Provide the (X, Y) coordinate of the cell's center where the given text is located.  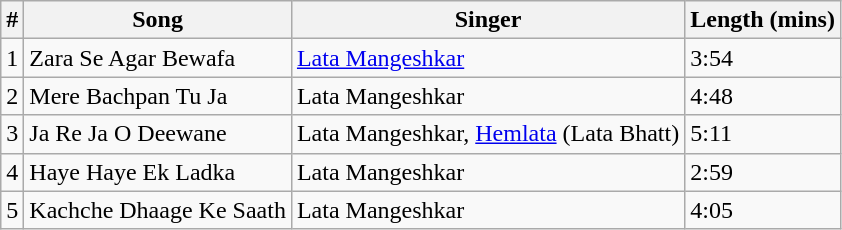
1 (12, 58)
5:11 (763, 134)
5 (12, 210)
# (12, 20)
3:54 (763, 58)
3 (12, 134)
Mere Bachpan Tu Ja (158, 96)
4:48 (763, 96)
2 (12, 96)
Kachche Dhaage Ke Saath (158, 210)
4:05 (763, 210)
Lata Mangeshkar, Hemlata (Lata Bhatt) (488, 134)
Song (158, 20)
2:59 (763, 172)
Ja Re Ja O Deewane (158, 134)
4 (12, 172)
Haye Haye Ek Ladka (158, 172)
Singer (488, 20)
Length (mins) (763, 20)
Zara Se Agar Bewafa (158, 58)
